Extract the [X, Y] coordinate from the center of the cell holding the provided text.  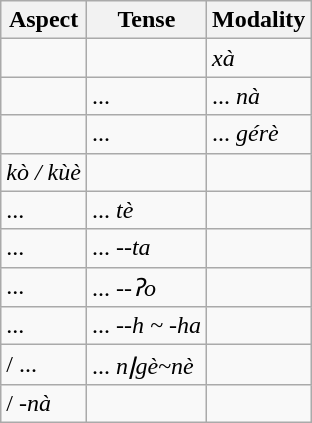
Aspect [44, 20]
Modality [258, 20]
... --ta [146, 248]
... tè [146, 210]
... nǀgè~nè [146, 365]
Tense [146, 20]
... --ʔo [146, 287]
xà [258, 58]
... gérè [258, 134]
/ -nà [44, 403]
kò / kùè [44, 172]
/ ... [44, 365]
... --h ~ -ha [146, 326]
... nà [258, 96]
